Capture the cell that displays the provided text and extract its [x, y] central coordinate. 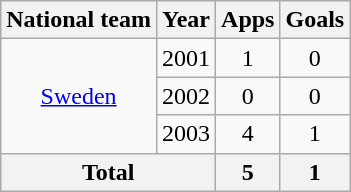
2002 [186, 96]
2003 [186, 134]
National team [79, 20]
Total [108, 172]
4 [248, 134]
Goals [315, 20]
5 [248, 172]
Sweden [79, 96]
Apps [248, 20]
2001 [186, 58]
Year [186, 20]
